Provide the [X, Y] coordinate of the cell's center where the given text is located.  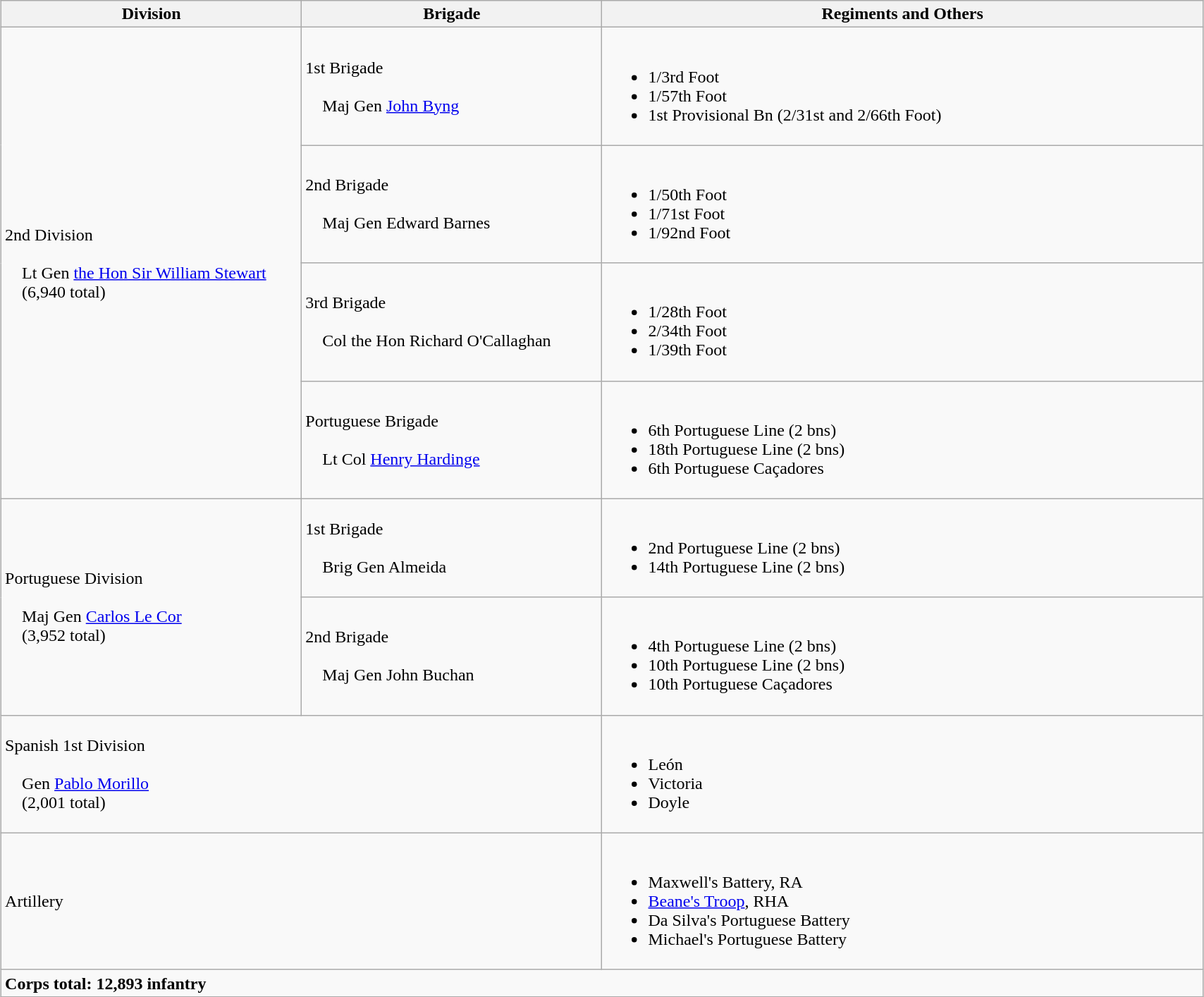
1/3rd Foot1/57th Foot1st Provisional Bn (2/31st and 2/66th Foot) [902, 86]
6th Portuguese Line (2 bns)18th Portuguese Line (2 bns)6th Portuguese Caçadores [902, 440]
Maxwell's Battery, RABeane's Troop, RHADa Silva's Portuguese BatteryMichael's Portuguese Battery [902, 901]
4th Portuguese Line (2 bns)10th Portuguese Line (2 bns)10th Portuguese Caçadores [902, 656]
Portuguese Division Maj Gen Carlos Le Cor (3,952 total) [152, 606]
1st Brigade Brig Gen Almeida [452, 548]
1/50th Foot1/71st Foot1/92nd Foot [902, 204]
Regiments and Others [902, 14]
1st Brigade Maj Gen John Byng [452, 86]
3rd Brigade Col the Hon Richard O'Callaghan [452, 322]
Portuguese Brigade Lt Col Henry Hardinge [452, 440]
Spanish 1st Division Gen Pablo Morillo (2,001 total) [302, 774]
Corps total: 12,893 infantry [602, 983]
LeónVictoriaDoyle [902, 774]
2nd Brigade Maj Gen Edward Barnes [452, 204]
Brigade [452, 14]
Artillery [302, 901]
1/28th Foot2/34th Foot1/39th Foot [902, 322]
2nd Portuguese Line (2 bns)14th Portuguese Line (2 bns) [902, 548]
2nd Brigade Maj Gen John Buchan [452, 656]
Division [152, 14]
2nd Division Lt Gen the Hon Sir William Stewart (6,940 total) [152, 263]
